Pinpoint the cell where the given text exists, returning its (X, Y) midpoint coordinate. 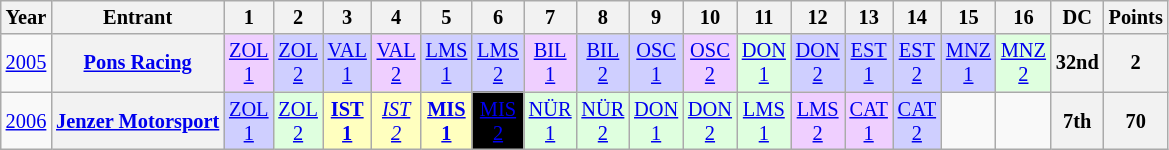
15 (968, 17)
EST1 (869, 63)
OSC1 (656, 63)
13 (869, 17)
VAL1 (348, 63)
CAT1 (869, 121)
MIS1 (447, 121)
MNZ2 (1024, 63)
IST1 (348, 121)
CAT2 (917, 121)
16 (1024, 17)
6 (498, 17)
9 (656, 17)
MIS2 (498, 121)
11 (764, 17)
7 (550, 17)
IST2 (396, 121)
NÜR1 (550, 121)
70 (1136, 121)
EST2 (917, 63)
Pons Racing (138, 63)
3 (348, 17)
5 (447, 17)
1 (248, 17)
BIL1 (550, 63)
7th (1078, 121)
4 (396, 17)
MNZ1 (968, 63)
OSC2 (710, 63)
Points (1136, 17)
2005 (26, 63)
BIL2 (602, 63)
NÜR2 (602, 121)
VAL2 (396, 63)
32nd (1078, 63)
Jenzer Motorsport (138, 121)
DC (1078, 17)
14 (917, 17)
Year (26, 17)
12 (818, 17)
10 (710, 17)
2006 (26, 121)
Entrant (138, 17)
8 (602, 17)
